Output the (x, y) coordinate of the center of the cell containing the given text.  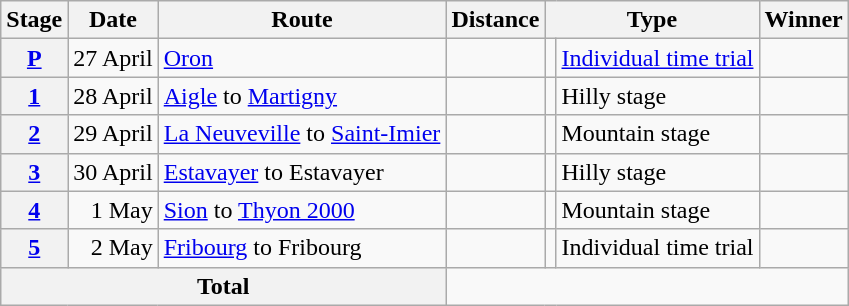
Distance (496, 20)
30 April (113, 172)
Estavayer to Estavayer (302, 172)
Type (652, 20)
Date (113, 20)
Stage (34, 20)
Route (302, 20)
28 April (113, 96)
5 (34, 248)
1 May (113, 210)
1 (34, 96)
4 (34, 210)
Winner (804, 20)
Sion to Thyon 2000 (302, 210)
P (34, 58)
Aigle to Martigny (302, 96)
2 (34, 134)
29 April (113, 134)
27 April (113, 58)
2 May (113, 248)
3 (34, 172)
La Neuveville to Saint-Imier (302, 134)
Total (224, 286)
Oron (302, 58)
Fribourg to Fribourg (302, 248)
